Search for the cell housing the specified text and yield its (X, Y) center coordinate. 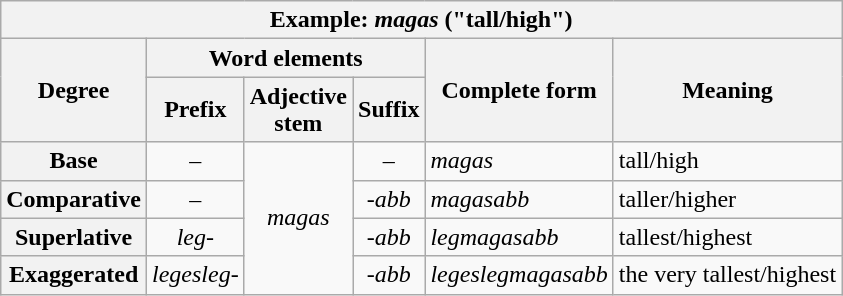
Exaggerated (74, 275)
tallest/highest (727, 237)
Suffix (388, 110)
Adjectivestem (298, 110)
taller/higher (727, 199)
legesleg- (195, 275)
Degree (74, 90)
leg- (195, 237)
Example: magas ("tall/high") (422, 20)
Meaning (727, 90)
legmagasabb (519, 237)
legeslegmagasabb (519, 275)
the very tallest/highest (727, 275)
Prefix (195, 110)
Base (74, 161)
Superlative (74, 237)
Complete form (519, 90)
Comparative (74, 199)
magasabb (519, 199)
Word elements (285, 58)
tall/high (727, 161)
